For the text-containing cell, return its midpoint in (X, Y) coordinate format. 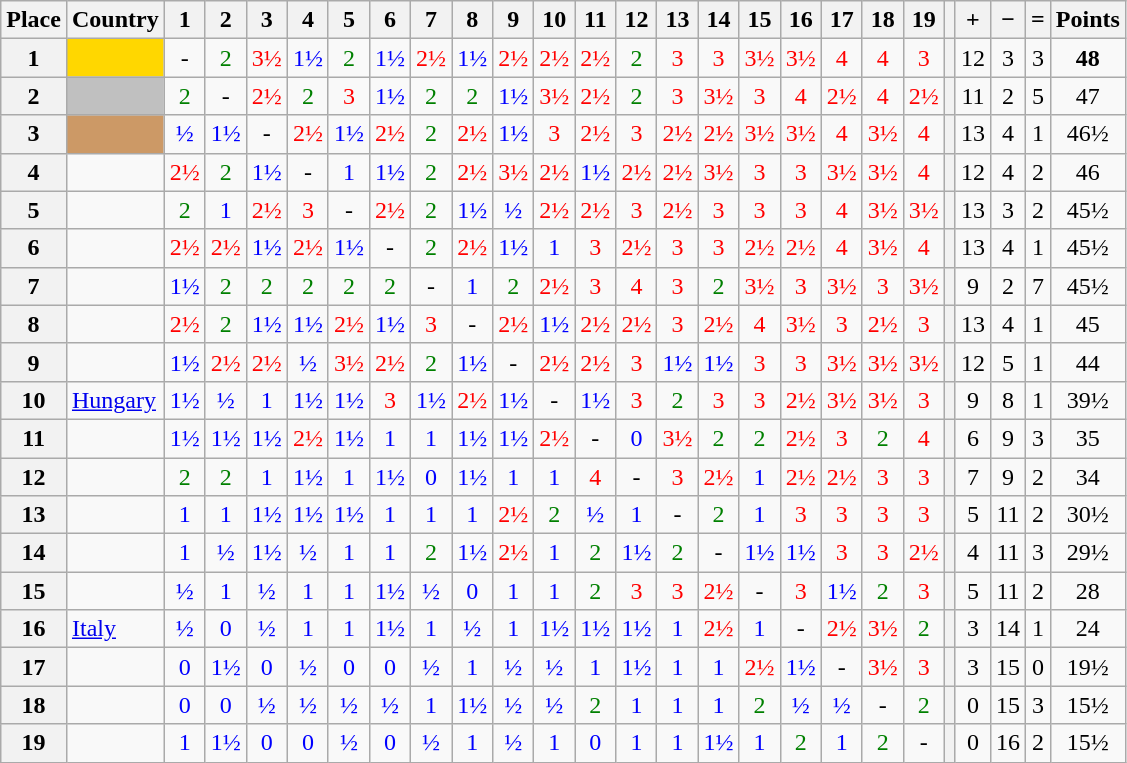
39½ (1088, 400)
Place (34, 20)
30½ (1088, 515)
Hungary (115, 400)
24 (1088, 629)
45 (1088, 324)
+ (972, 20)
48 (1088, 58)
Points (1088, 20)
46 (1088, 172)
28 (1088, 591)
35 (1088, 438)
44 (1088, 362)
− (1008, 20)
47 (1088, 96)
19½ (1088, 667)
34 (1088, 477)
Country (115, 20)
Italy (115, 629)
29½ (1088, 553)
46½ (1088, 134)
= (1038, 20)
